Output the [X, Y] coordinate of the center of the cell containing the given text.  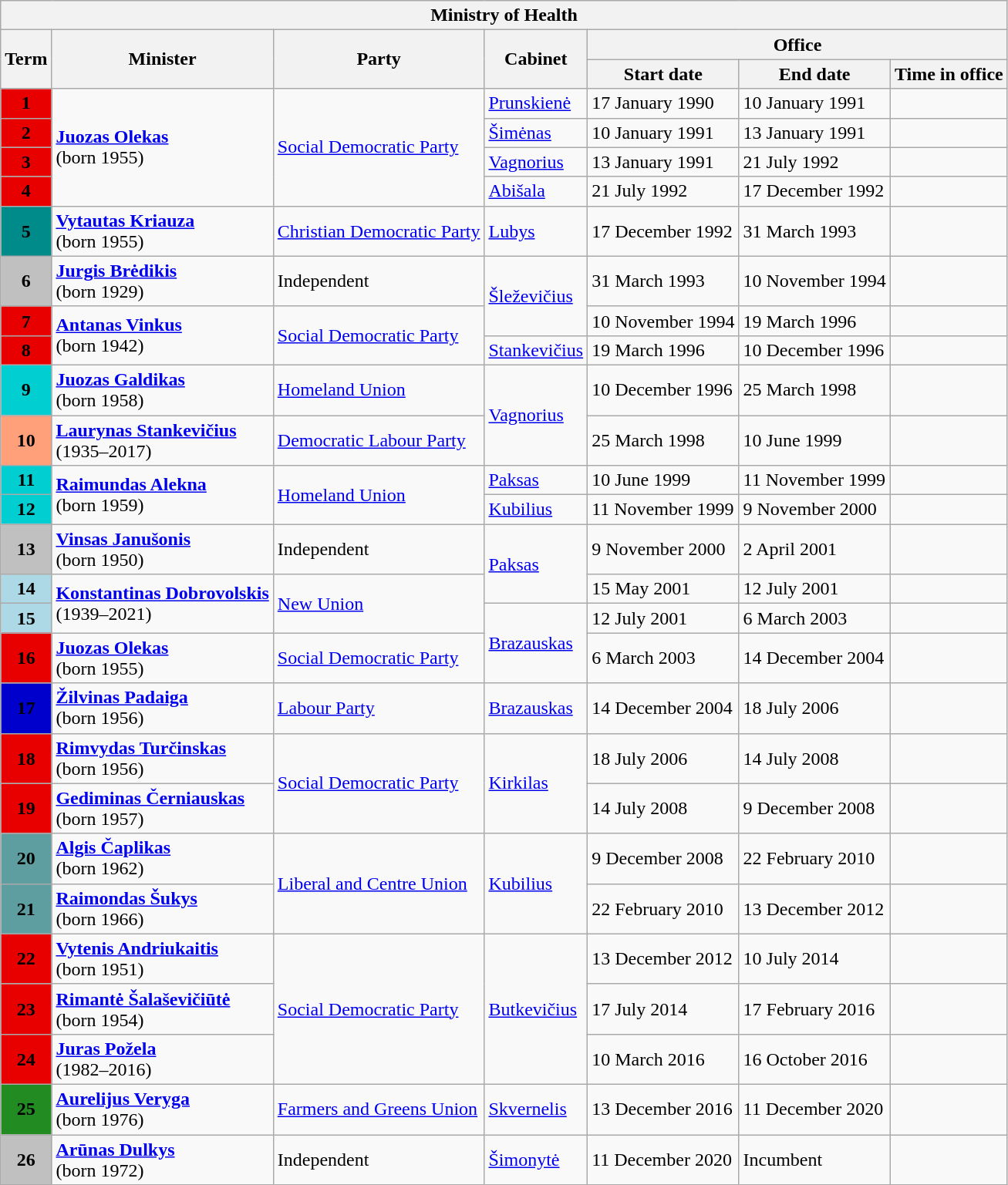
9 [26, 390]
14 [26, 589]
Antanas Vinkus (born 1942) [162, 335]
Gediminas Černiauskas (born 1957) [162, 808]
Raimondas Šukys (born 1966) [162, 908]
13 [26, 549]
8 [26, 350]
Vytenis Andriukaitis (born 1951) [162, 959]
Žilvinas Padaiga (born 1956) [162, 708]
Minister [162, 59]
17 [26, 708]
4 [26, 191]
Labour Party [379, 708]
1 [26, 103]
Stankevičius [536, 350]
Office [797, 45]
16 [26, 658]
15 May 2001 [663, 589]
20 [26, 859]
10 July 2014 [814, 959]
Incumbent [814, 1160]
19 [26, 808]
Liberal and Centre Union [379, 884]
12 [26, 510]
17 January 1990 [663, 103]
17 July 2014 [663, 1008]
Christian Democratic Party [379, 231]
2 April 2001 [814, 549]
17 February 2016 [814, 1008]
10 March 2016 [663, 1059]
Vytautas Kriauza (born 1955) [162, 231]
26 [26, 1160]
Butkevičius [536, 1008]
Šleževičius [536, 296]
Jurgis Brėdikis (born 1929) [162, 281]
Prunskienė [536, 103]
22 [26, 959]
21 [26, 908]
Party [379, 59]
Lubys [536, 231]
Time in office [949, 74]
25 [26, 1109]
24 [26, 1059]
Šimonytė [536, 1160]
Start date [663, 74]
15 [26, 618]
Ministry of Health [504, 15]
Democratic Labour Party [379, 439]
Farmers and Greens Union [379, 1109]
Šimėnas [536, 133]
7 [26, 321]
Juras Požela (1982–2016) [162, 1059]
16 October 2016 [814, 1059]
End date [814, 74]
Laurynas Stankevičius (1935–2017) [162, 439]
5 [26, 231]
Rimvydas Turčinskas (born 1956) [162, 759]
Aurelijus Veryga (born 1976) [162, 1109]
Konstantinas Dobrovolskis (1939–2021) [162, 604]
Abišala [536, 191]
Vinsas Janušonis (born 1950) [162, 549]
Raimundas Alekna (born 1959) [162, 495]
Algis Čaplikas (born 1962) [162, 859]
Term [26, 59]
18 [26, 759]
Arūnas Dulkys (born 1972) [162, 1160]
New Union [379, 604]
13 December 2016 [663, 1109]
2 [26, 133]
Rimantė Šalaševičiūtė (born 1954) [162, 1008]
Kirkilas [536, 783]
6 [26, 281]
3 [26, 162]
Skvernelis [536, 1109]
Cabinet [536, 59]
Juozas Galdikas (born 1958) [162, 390]
11 [26, 480]
23 [26, 1008]
10 [26, 439]
